Detect which cell encompasses the target text, then output its [x, y] center coordinate. 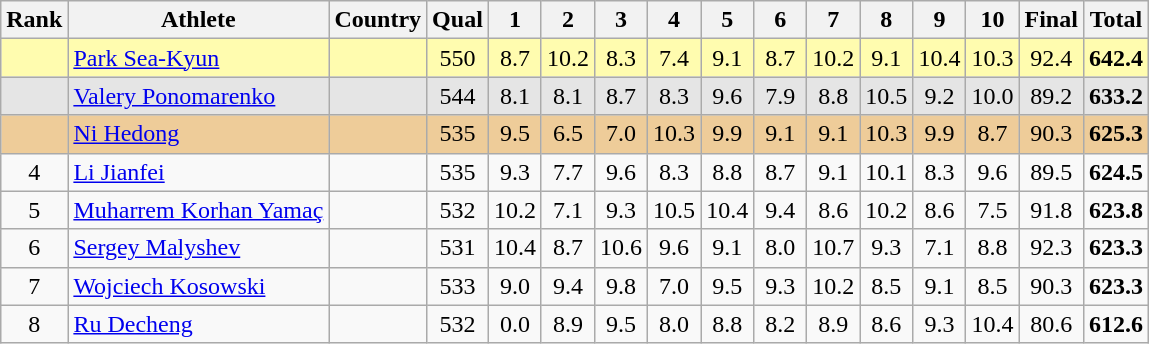
7.7 [568, 172]
544 [458, 96]
550 [458, 58]
92.4 [1051, 58]
8.2 [780, 324]
531 [458, 248]
91.8 [1051, 210]
Ni Hedong [198, 134]
80.6 [1051, 324]
89.2 [1051, 96]
Wojciech Kosowski [198, 286]
3 [620, 20]
2 [568, 20]
Qual [458, 20]
9 [940, 20]
Final [1051, 20]
Muharrem Korhan Yamaç [198, 210]
642.4 [1116, 58]
Sergey Malyshev [198, 248]
89.5 [1051, 172]
625.3 [1116, 134]
Rank [34, 20]
Park Sea-Kyun [198, 58]
633.2 [1116, 96]
Total [1116, 20]
92.3 [1051, 248]
10 [992, 20]
9.8 [620, 286]
612.6 [1116, 324]
10.0 [992, 96]
10.1 [886, 172]
0.0 [514, 324]
533 [458, 286]
Li Jianfei [198, 172]
1 [514, 20]
623.8 [1116, 210]
624.5 [1116, 172]
7.5 [992, 210]
10.6 [620, 248]
Ru Decheng [198, 324]
7.4 [674, 58]
Athlete [198, 20]
Valery Ponomarenko [198, 96]
9.0 [514, 286]
Country [378, 20]
6.5 [568, 134]
7.9 [780, 96]
10.7 [834, 248]
9.2 [940, 96]
